Return the [X, Y] coordinate for the center point of the cell that contains the specified text.  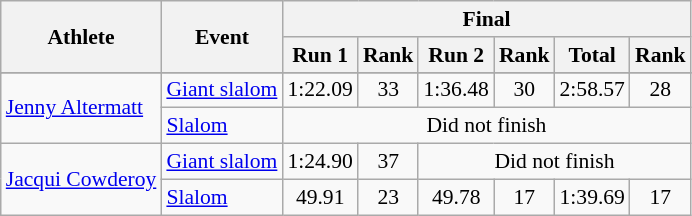
28 [660, 90]
Jenny Altermatt [82, 108]
30 [524, 90]
1:39.69 [592, 197]
49.78 [456, 197]
Run 1 [320, 55]
33 [388, 90]
Athlete [82, 36]
49.91 [320, 197]
Total [592, 55]
37 [388, 162]
23 [388, 197]
Jacqui Cowderoy [82, 180]
Final [486, 19]
2:58.57 [592, 90]
1:24.90 [320, 162]
1:22.09 [320, 90]
Run 2 [456, 55]
1:36.48 [456, 90]
Event [222, 36]
